Pinpoint the cell where the given text exists, returning its [x, y] midpoint coordinate. 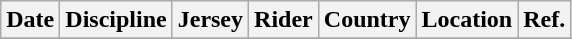
Jersey [210, 20]
Location [467, 20]
Rider [284, 20]
Country [367, 20]
Date [30, 20]
Ref. [544, 20]
Discipline [116, 20]
